Find where the given text appears and provide that cell's center as [X, Y] coordinate. 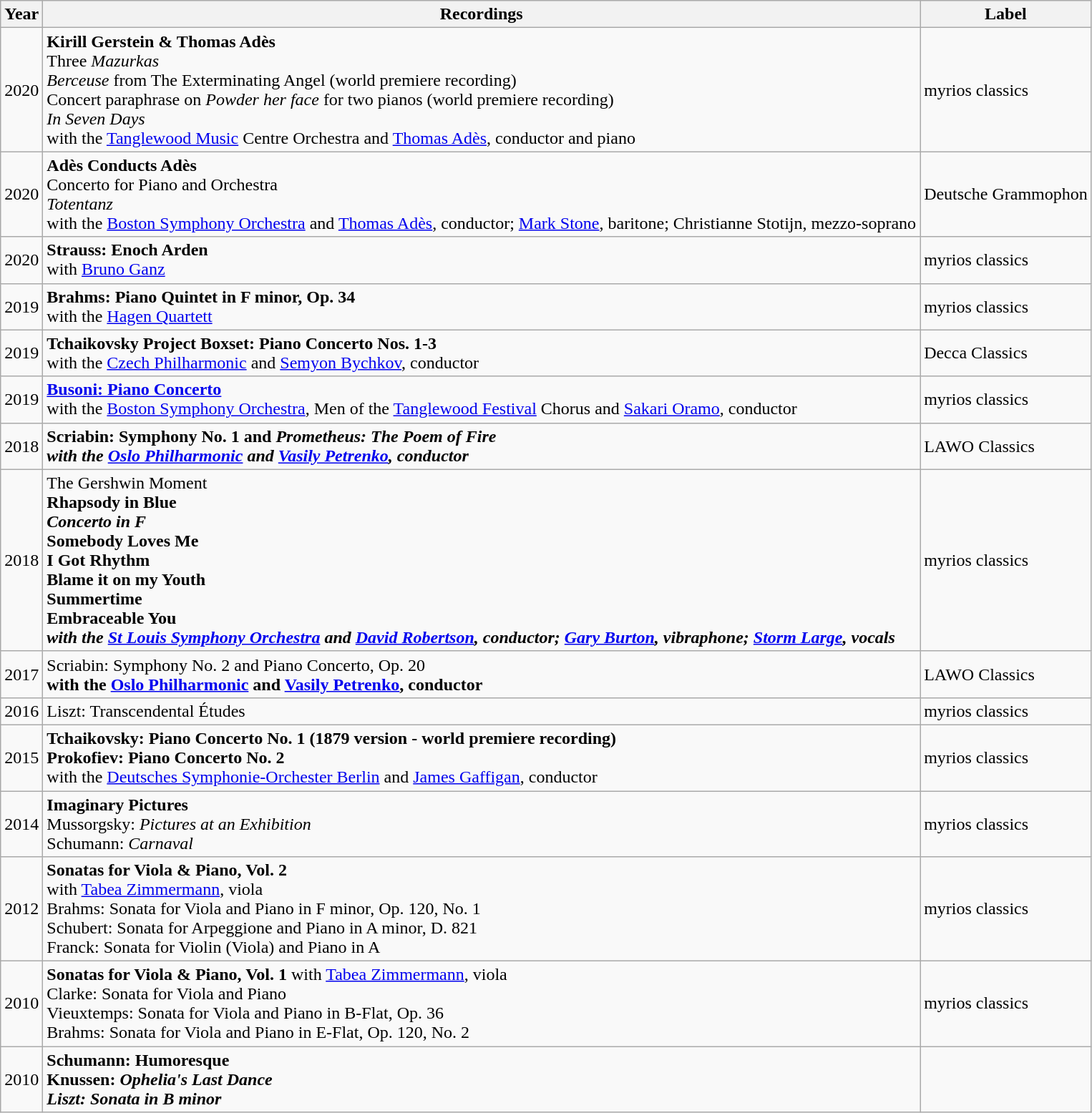
2012 [21, 909]
Tchaikovsky Project Boxset: Piano Concerto Nos. 1-3with the Czech Philharmonic and Semyon Bychkov, conductor [482, 353]
2014 [21, 824]
Deutsche Grammophon [1006, 195]
2017 [21, 674]
Brahms: Piano Quintet in F minor, Op. 34with the Hagen Quartett [482, 306]
2016 [21, 711]
Year [21, 14]
Liszt: Transcendental Études [482, 711]
Recordings [482, 14]
Label [1006, 14]
Schumann: HumoresqueKnussen: Ophelia's Last DanceLiszt: Sonata in B minor [482, 1079]
Strauss: Enoch Ardenwith Bruno Ganz [482, 260]
Imaginary PicturesMussorgsky: Pictures at an ExhibitionSchumann: Carnaval [482, 824]
Scriabin: Symphony No. 1 and Prometheus: The Poem of Firewith the Oslo Philharmonic and Vasily Petrenko, conductor [482, 446]
Decca Classics [1006, 353]
Busoni: Piano Concertowith the Boston Symphony Orchestra, Men of the Tanglewood Festival Chorus and Sakari Oramo, conductor [482, 399]
2015 [21, 757]
Scriabin: Symphony No. 2 and Piano Concerto, Op. 20with the Oslo Philharmonic and Vasily Petrenko, conductor [482, 674]
